Provide the (x, y) coordinate of the cell's center where the given text is located.  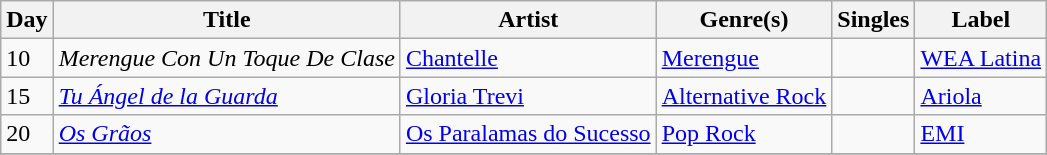
Chantelle (528, 58)
Pop Rock (744, 134)
Os Grãos (226, 134)
Ariola (981, 96)
Artist (528, 20)
Tu Ángel de la Guarda (226, 96)
10 (27, 58)
Label (981, 20)
Alternative Rock (744, 96)
Day (27, 20)
20 (27, 134)
Singles (874, 20)
15 (27, 96)
Os Paralamas do Sucesso (528, 134)
Merengue Con Un Toque De Clase (226, 58)
Title (226, 20)
Gloria Trevi (528, 96)
WEA Latina (981, 58)
Genre(s) (744, 20)
EMI (981, 134)
Merengue (744, 58)
